Extract the [X, Y] coordinate from the center of the cell holding the provided text.  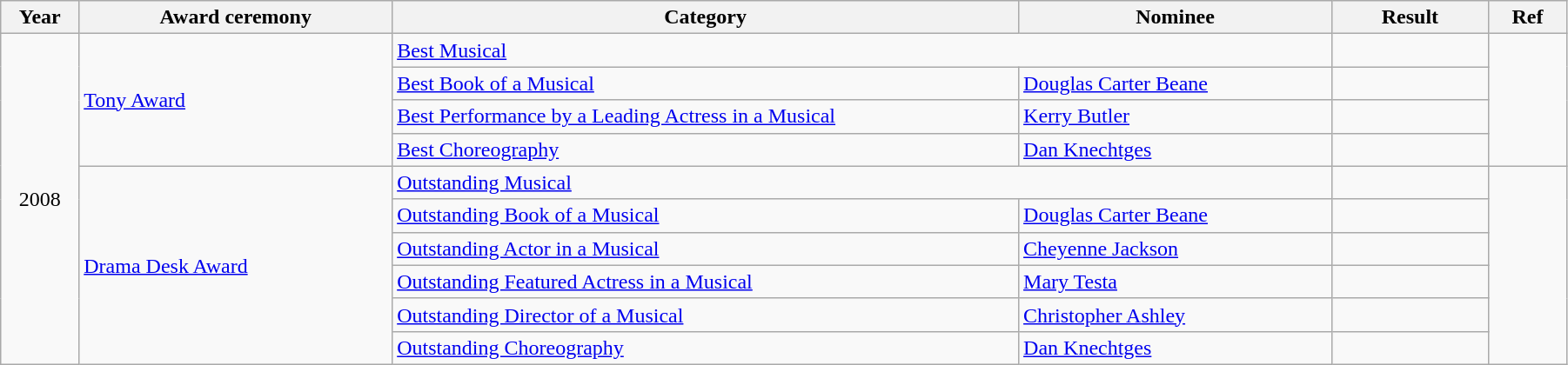
Category [706, 17]
Nominee [1176, 17]
Outstanding Director of a Musical [706, 315]
Kerry Butler [1176, 116]
Tony Award [236, 100]
Drama Desk Award [236, 265]
Outstanding Actor in a Musical [706, 249]
Result [1410, 17]
Outstanding Musical [862, 182]
Outstanding Book of a Musical [706, 216]
Mary Testa [1176, 282]
Best Choreography [706, 149]
Best Performance by a Leading Actress in a Musical [706, 116]
Christopher Ashley [1176, 315]
Year [40, 17]
2008 [40, 200]
Outstanding Featured Actress in a Musical [706, 282]
Best Musical [862, 50]
Ref [1527, 17]
Award ceremony [236, 17]
Best Book of a Musical [706, 83]
Cheyenne Jackson [1176, 249]
Outstanding Choreography [706, 348]
